Output the (x, y) coordinate of the center of the cell containing the given text.  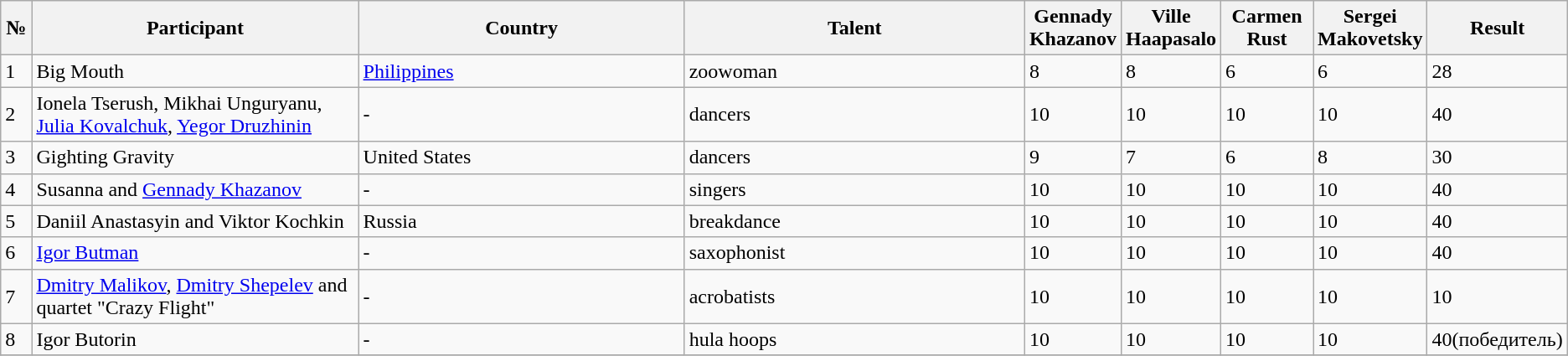
№ (17, 28)
breakdance (854, 221)
Susanna and Gennady Khazanov (195, 189)
Ville Haapasalo (1171, 28)
30 (1498, 157)
Igor Butman (195, 253)
2 (17, 114)
Result (1498, 28)
Gennady Khazanov (1072, 28)
Country (521, 28)
Talent (854, 28)
Dmitry Malikov, Dmitry Shepelev and quartet "Crazy Flight" (195, 297)
Daniil Anastasyin and Viktor Kochkin (195, 221)
9 (1072, 157)
Big Mouth (195, 71)
Carmen Rust (1267, 28)
Sergei Makovetsky (1370, 28)
acrobatists (854, 297)
28 (1498, 71)
Russia (521, 221)
40(победитель) (1498, 339)
hula hoops (854, 339)
United States (521, 157)
Igor Butorin (195, 339)
zoowoman (854, 71)
1 (17, 71)
saxophonist (854, 253)
singers (854, 189)
Participant (195, 28)
Gighting Gravity (195, 157)
4 (17, 189)
5 (17, 221)
Philippines (521, 71)
Ionela Tserush, Mikhai Unguryanu, Julia Kovalchuk, Yegor Druzhinin (195, 114)
3 (17, 157)
